Detect which cell encompasses the target text, then output its [X, Y] center coordinate. 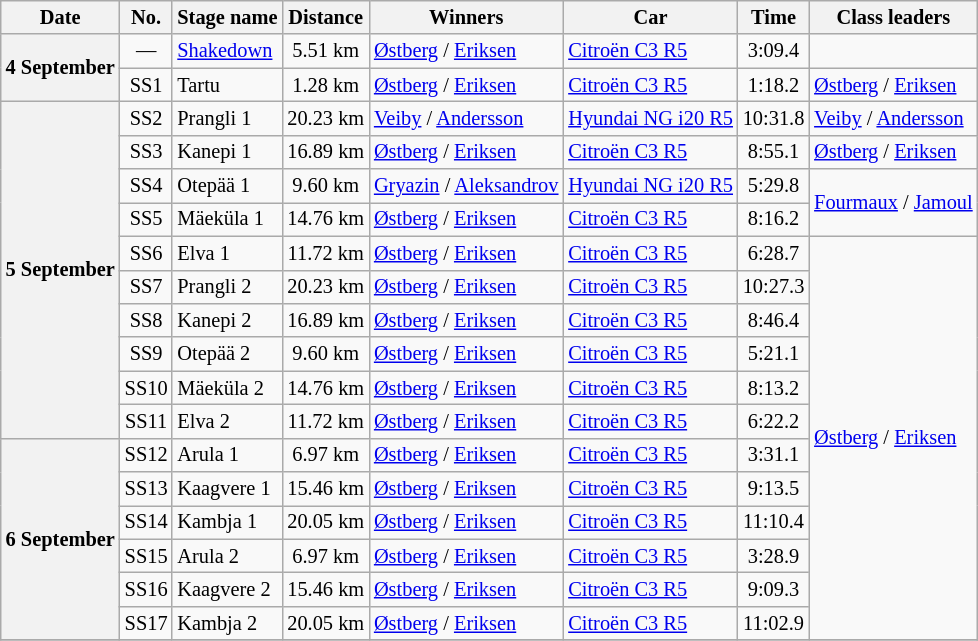
— [146, 51]
3:28.9 [774, 556]
SS6 [146, 253]
8:16.2 [774, 219]
11:10.4 [774, 522]
SS8 [146, 320]
SS10 [146, 388]
SS13 [146, 489]
5 September [60, 270]
4 September [60, 68]
Gryazin / Aleksandrov [466, 186]
Time [774, 17]
1:18.2 [774, 85]
Distance [326, 17]
No. [146, 17]
10:27.3 [774, 287]
5:29.8 [774, 186]
Tartu [227, 85]
SS1 [146, 85]
9:09.3 [774, 589]
6:28.7 [774, 253]
5:21.1 [774, 354]
Mäeküla 2 [227, 388]
SS4 [146, 186]
Elva 1 [227, 253]
10:31.8 [774, 118]
SS12 [146, 455]
Shakedown [227, 51]
3:09.4 [774, 51]
1.28 km [326, 85]
Arula 2 [227, 556]
Elva 2 [227, 421]
8:55.1 [774, 152]
Kambja 2 [227, 623]
8:13.2 [774, 388]
SS14 [146, 522]
8:46.4 [774, 320]
Stage name [227, 17]
SS9 [146, 354]
5.51 km [326, 51]
Mäeküla 1 [227, 219]
Prangli 1 [227, 118]
6 September [60, 539]
Kaagvere 1 [227, 489]
11:02.9 [774, 623]
Date [60, 17]
Prangli 2 [227, 287]
SS5 [146, 219]
Otepää 1 [227, 186]
Class leaders [893, 17]
SS11 [146, 421]
Kanepi 1 [227, 152]
Otepää 2 [227, 354]
Fourmaux / Jamoul [893, 202]
SS3 [146, 152]
3:31.1 [774, 455]
Kaagvere 2 [227, 589]
SS15 [146, 556]
Kambja 1 [227, 522]
SS7 [146, 287]
Arula 1 [227, 455]
SS16 [146, 589]
Car [650, 17]
Winners [466, 17]
SS2 [146, 118]
Kanepi 2 [227, 320]
6:22.2 [774, 421]
9:13.5 [774, 489]
SS17 [146, 623]
